Output the [x, y] coordinate of the center of the cell containing the given text.  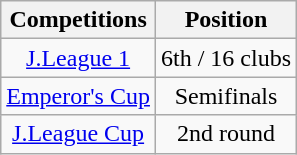
Position [226, 20]
Semifinals [226, 96]
Competitions [78, 20]
J.League 1 [78, 58]
Emperor's Cup [78, 96]
6th / 16 clubs [226, 58]
2nd round [226, 134]
J.League Cup [78, 134]
